Locate the cell with the specified text and output its (X, Y) center coordinate. 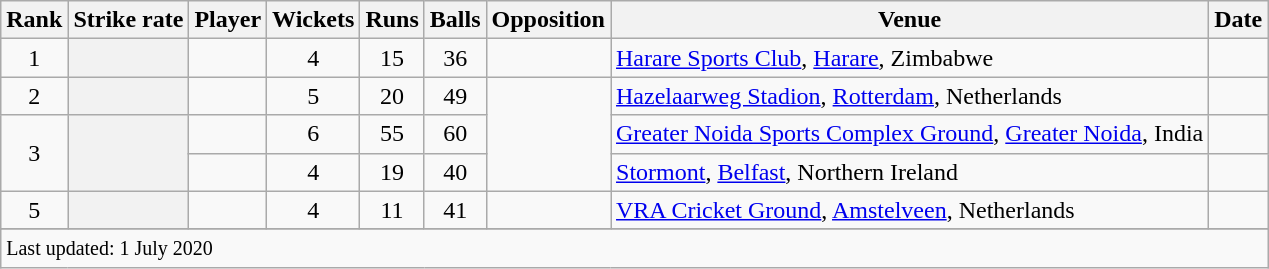
60 (455, 134)
36 (455, 58)
Stormont, Belfast, Northern Ireland (909, 172)
1 (34, 58)
Last updated: 1 July 2020 (634, 248)
Hazelaarweg Stadion, Rotterdam, Netherlands (909, 96)
Balls (455, 20)
VRA Cricket Ground, Amstelveen, Netherlands (909, 210)
Venue (909, 20)
41 (455, 210)
2 (34, 96)
Wickets (314, 20)
49 (455, 96)
Opposition (548, 20)
Harare Sports Club, Harare, Zimbabwe (909, 58)
Greater Noida Sports Complex Ground, Greater Noida, India (909, 134)
15 (392, 58)
6 (314, 134)
11 (392, 210)
40 (455, 172)
20 (392, 96)
Strike rate (128, 20)
Rank (34, 20)
55 (392, 134)
Date (1238, 20)
Runs (392, 20)
Player (228, 20)
19 (392, 172)
3 (34, 153)
